Extract the [X, Y] coordinate from the center of the cell holding the provided text.  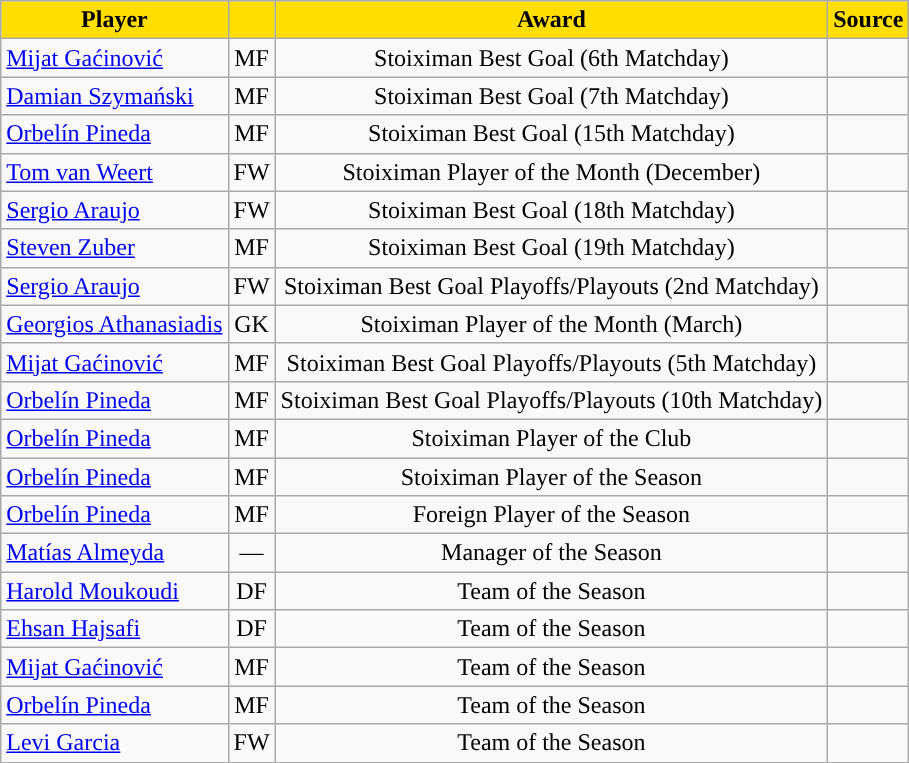
Harold Moukoudi [114, 591]
GK [252, 324]
Stoiximan Best Goal Playoffs/Playouts (5th Matchday) [552, 362]
Award [552, 20]
Foreign Player of the Season [552, 515]
Stoiximan Player of the Season [552, 477]
Stoiximan Best Goal Playoffs/Playouts (2nd Matchday) [552, 286]
Stoiximan Player of the Club [552, 438]
Stoiximan Best Goal (7th Matchday) [552, 96]
Stoiximan Best Goal Playoffs/Playouts (10th Matchday) [552, 400]
Manager of the Season [552, 553]
Stoiximan Best Goal (19th Matchday) [552, 248]
Player [114, 20]
Source [868, 20]
Ehsan Hajsafi [114, 629]
Stoiximan Best Goal (15th Matchday) [552, 134]
Levi Garcia [114, 743]
Stoiximan Player of the Month (March) [552, 324]
Stoiximan Best Goal (18th Matchday) [552, 210]
Stoiximan Player of the Month (December) [552, 172]
Damian Szymański [114, 96]
Tom van Weert [114, 172]
Matías Almeyda [114, 553]
Stoiximan Best Goal (6th Matchday) [552, 58]
— [252, 553]
Steven Zuber [114, 248]
Georgios Athanasiadis [114, 324]
